Return (X, Y) of the center of cell containing provided text 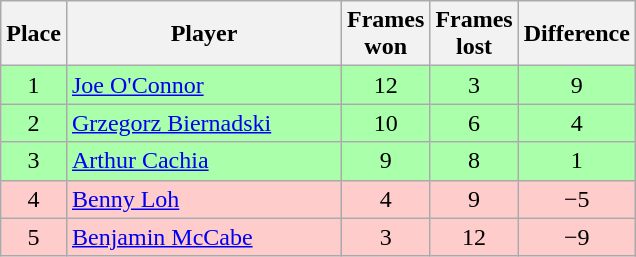
5 (34, 237)
−9 (576, 237)
Player (204, 34)
−5 (576, 199)
Benjamin McCabe (204, 237)
6 (474, 123)
Grzegorz Biernadski (204, 123)
Frames lost (474, 34)
Place (34, 34)
Arthur Cachia (204, 161)
2 (34, 123)
Frames won (386, 34)
8 (474, 161)
Difference (576, 34)
Benny Loh (204, 199)
Joe O'Connor (204, 85)
10 (386, 123)
